Locate the cell with the specified text and output its [x, y] center coordinate. 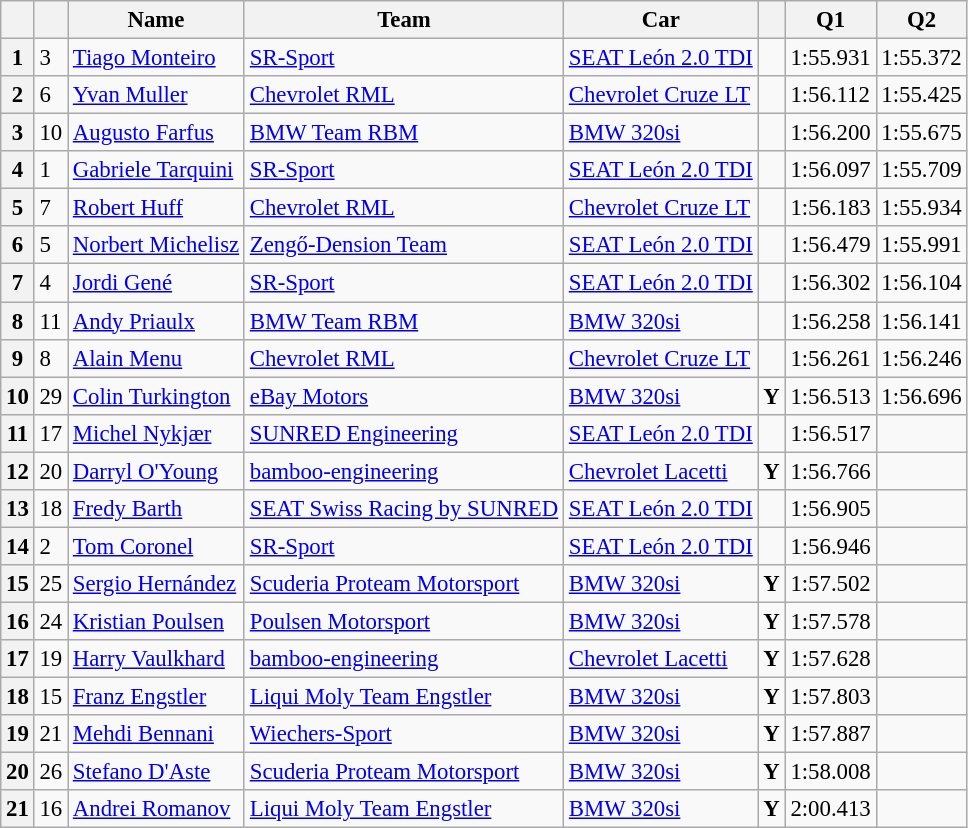
1:55.675 [922, 133]
Colin Turkington [156, 396]
Andrei Romanov [156, 809]
1:57.803 [830, 697]
1:56.696 [922, 396]
29 [50, 396]
Q1 [830, 20]
13 [18, 509]
Robert Huff [156, 208]
Stefano D'Aste [156, 772]
1:55.372 [922, 58]
1:55.709 [922, 170]
1:56.513 [830, 396]
1:56.183 [830, 208]
Harry Vaulkhard [156, 659]
26 [50, 772]
Mehdi Bennani [156, 734]
Norbert Michelisz [156, 245]
Michel Nykjær [156, 433]
1:56.097 [830, 170]
Franz Engstler [156, 697]
1:55.991 [922, 245]
1:55.934 [922, 208]
1:58.008 [830, 772]
Poulsen Motorsport [404, 621]
1:56.766 [830, 471]
SEAT Swiss Racing by SUNRED [404, 509]
Team [404, 20]
1:57.887 [830, 734]
SUNRED Engineering [404, 433]
9 [18, 358]
Tom Coronel [156, 546]
24 [50, 621]
1:56.946 [830, 546]
Name [156, 20]
Yvan Muller [156, 95]
Gabriele Tarquini [156, 170]
1:56.104 [922, 283]
Car [662, 20]
1:56.200 [830, 133]
eBay Motors [404, 396]
1:55.931 [830, 58]
Wiechers-Sport [404, 734]
1:56.479 [830, 245]
14 [18, 546]
Sergio Hernández [156, 584]
1:57.578 [830, 621]
Darryl O'Young [156, 471]
Tiago Monteiro [156, 58]
1:55.425 [922, 95]
1:56.258 [830, 321]
12 [18, 471]
Q2 [922, 20]
Zengő-Dension Team [404, 245]
1:56.905 [830, 509]
1:56.517 [830, 433]
1:56.246 [922, 358]
25 [50, 584]
1:56.112 [830, 95]
Augusto Farfus [156, 133]
1:56.302 [830, 283]
1:56.141 [922, 321]
1:57.502 [830, 584]
1:57.628 [830, 659]
1:56.261 [830, 358]
Andy Priaulx [156, 321]
Kristian Poulsen [156, 621]
Jordi Gené [156, 283]
Alain Menu [156, 358]
2:00.413 [830, 809]
Fredy Barth [156, 509]
